Determine the [X, Y] coordinate at the center of the cell enclosing the given text.  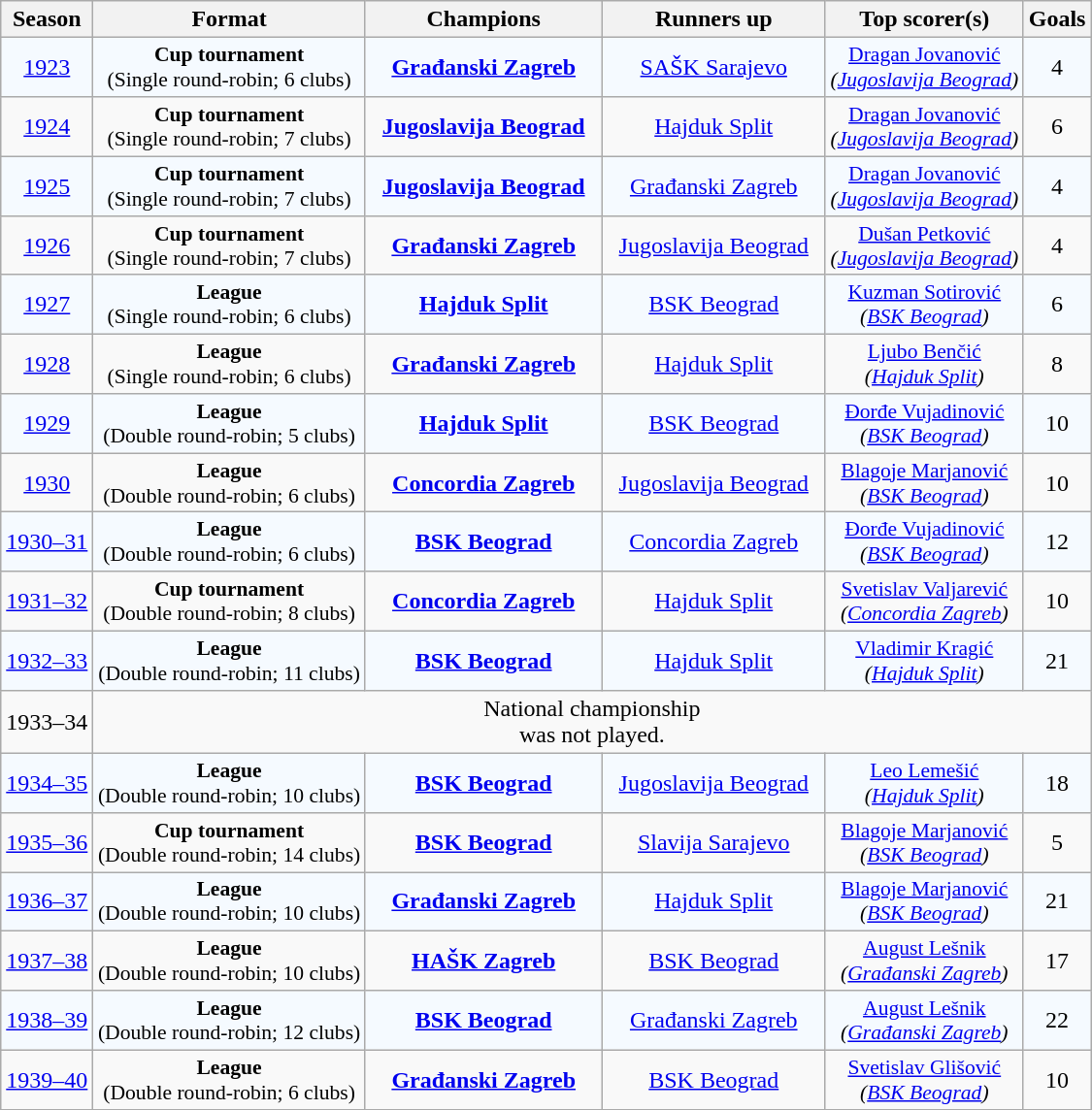
8 [1057, 363]
HAŠK Zagreb [483, 961]
Goals [1057, 19]
1936–37 [47, 900]
Season [47, 19]
Cup tournament(Double round-robin; 8 clubs) [229, 602]
1934–35 [47, 782]
Vladimir Kragić(Hajduk Split) [924, 660]
1931–32 [47, 602]
Cup tournament(Double round-robin; 14 clubs) [229, 842]
1924 [47, 126]
1939–40 [47, 1079]
League(Double round-robin; 11 clubs) [229, 660]
1933–34 [47, 722]
Cup tournament(Single round-robin; 6 clubs) [229, 68]
1930–31 [47, 541]
Top scorer(s) [924, 19]
1929 [47, 423]
1927 [47, 305]
1932–33 [47, 660]
SAŠK Sarajevo [713, 68]
22 [1057, 1021]
1926 [47, 245]
18 [1057, 782]
Champions [483, 19]
1938–39 [47, 1021]
Leo Lemešić(Hajduk Split) [924, 782]
Ljubo Benčić(Hajduk Split) [924, 363]
1935–36 [47, 842]
1937–38 [47, 961]
Kuzman Sotirović(BSK Beograd) [924, 305]
Runners up [713, 19]
1923 [47, 68]
Svetislav Glišović(BSK Beograd) [924, 1079]
National championship was not played. [592, 722]
1930 [47, 483]
12 [1057, 541]
League(Double round-robin; 5 clubs) [229, 423]
Svetislav Valjarević(Concordia Zagreb) [924, 602]
17 [1057, 961]
1925 [47, 186]
1928 [47, 363]
Format [229, 19]
5 [1057, 842]
Slavija Sarajevo [713, 842]
Dušan Petković(Jugoslavija Beograd) [924, 245]
League(Double round-robin; 12 clubs) [229, 1021]
